Identify which cell holds the provided text, then report its (X, Y) central coordinate. 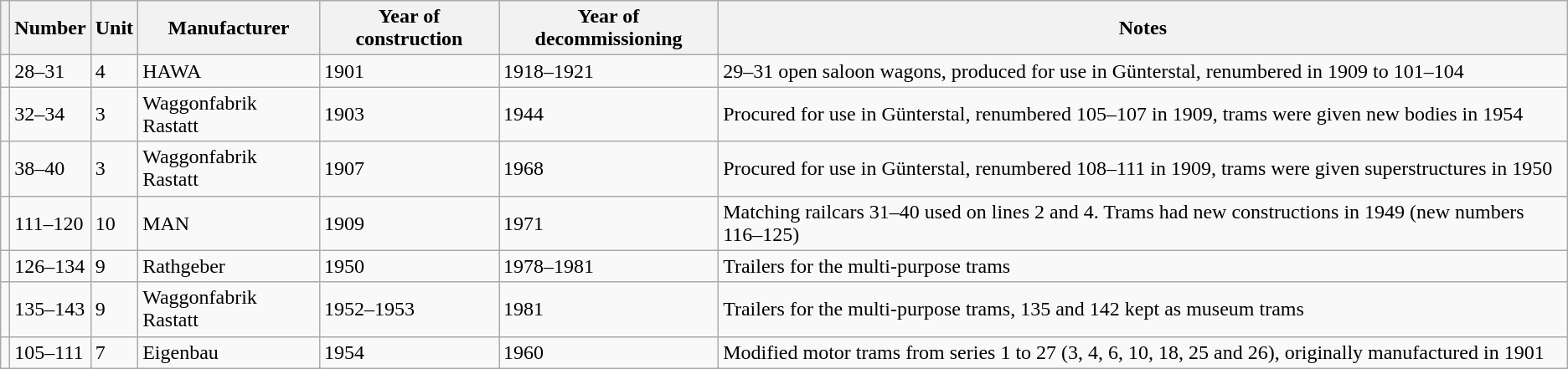
Eigenbau (230, 352)
105–111 (50, 352)
29–31 open saloon wagons, produced for use in Günterstal, renumbered in 1909 to 101–104 (1143, 71)
Number (50, 28)
Notes (1143, 28)
1907 (409, 169)
1950 (409, 266)
4 (114, 71)
1971 (609, 223)
126–134 (50, 266)
MAN (230, 223)
1954 (409, 352)
1944 (609, 114)
1901 (409, 71)
1968 (609, 169)
1960 (609, 352)
Year of construction (409, 28)
Year of decommissioning (609, 28)
32–34 (50, 114)
Procured for use in Günterstal, renumbered 105–107 in 1909, trams were given new bodies in 1954 (1143, 114)
1981 (609, 310)
Procured for use in Günterstal, renumbered 108–111 in 1909, trams were given superstructures in 1950 (1143, 169)
Rathgeber (230, 266)
135–143 (50, 310)
HAWA (230, 71)
7 (114, 352)
1909 (409, 223)
1918–1921 (609, 71)
Manufacturer (230, 28)
Trailers for the multi-purpose trams, 135 and 142 kept as museum trams (1143, 310)
10 (114, 223)
Unit (114, 28)
Modified motor trams from series 1 to 27 (3, 4, 6, 10, 18, 25 and 26), originally manufactured in 1901 (1143, 352)
1978–1981 (609, 266)
Trailers for the multi-purpose trams (1143, 266)
111–120 (50, 223)
1952–1953 (409, 310)
Matching railcars 31–40 used on lines 2 and 4. Trams had new constructions in 1949 (new numbers 116–125) (1143, 223)
1903 (409, 114)
38–40 (50, 169)
28–31 (50, 71)
